Pinpoint the cell where the given text exists, returning its [X, Y] midpoint coordinate. 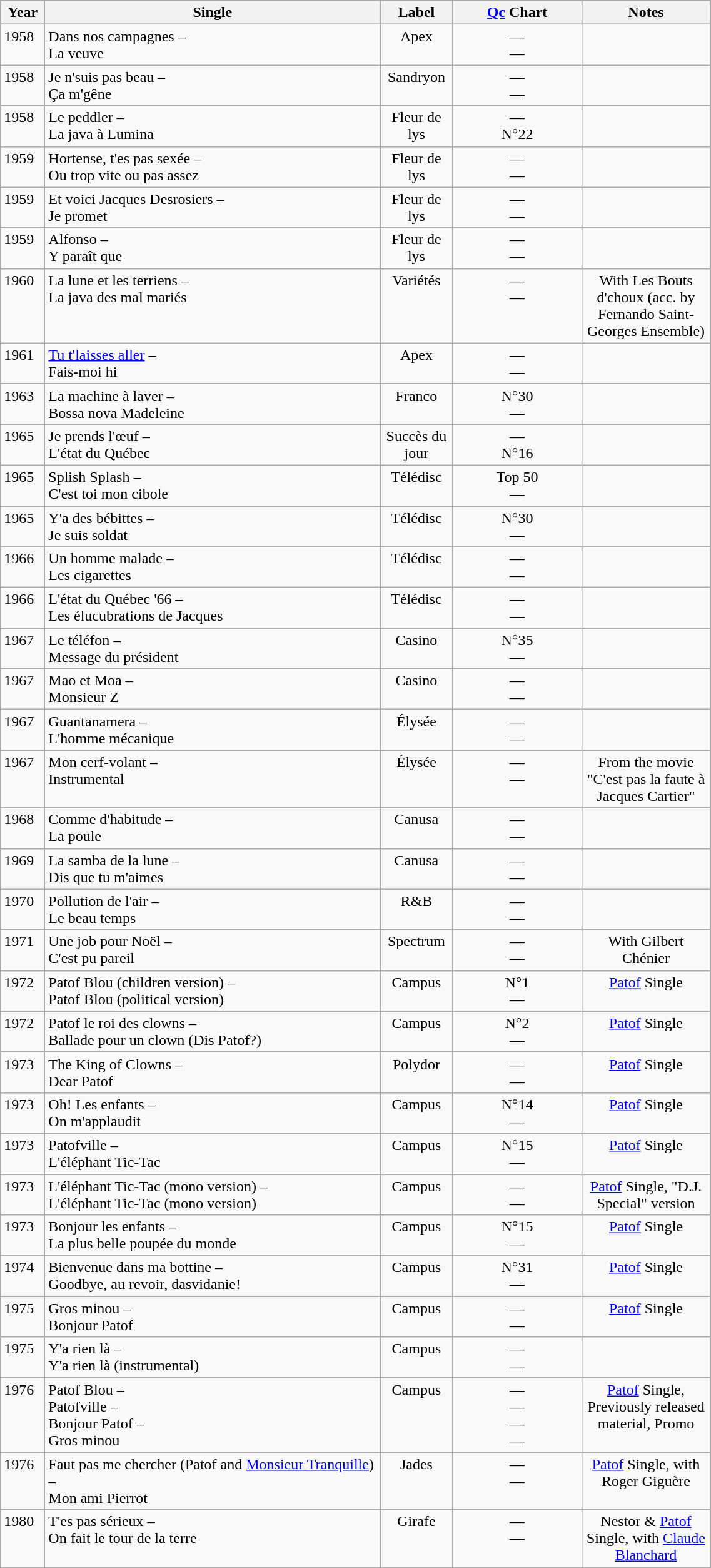
Patofville –L'éléphant Tic-Tac [213, 1154]
Spectrum [416, 950]
Succès du jour [416, 444]
1961 [23, 363]
Polydor [416, 1072]
Comme d'habitude –La poule [213, 828]
———— [517, 1415]
From the movie "C'est pas la faute à Jacques Cartier" [646, 779]
Gros minou –Bonjour Patof [213, 1316]
Tu t'laisses aller –Fais-moi hi [213, 363]
Splish Splash –C'est toi mon cibole [213, 486]
With Les Bouts d'choux (acc. by Fernando Saint-Georges Ensemble) [646, 305]
N°31— [517, 1276]
Top 50— [517, 486]
La lune et les terriens –La java des mal mariés [213, 305]
Patof Single, with Roger Giguère [646, 1481]
—N°16 [517, 444]
Year [23, 13]
Patof Blou (children version) –Patof Blou (political version) [213, 991]
L'éléphant Tic-Tac (mono version) –L'éléphant Tic-Tac (mono version) [213, 1194]
N°14— [517, 1112]
—N°22 [517, 126]
1960 [23, 305]
Je prends l'œuf –L'état du Québec [213, 444]
Jades [416, 1481]
Patof le roi des clowns –Ballade pour un clown (Dis Patof?) [213, 1031]
Bonjour les enfants –La plus belle poupée du monde [213, 1235]
1980 [23, 1539]
Label [416, 13]
Patof Single, "D.J. Special" version [646, 1194]
Faut pas me chercher (Patof and Monsieur Tranquille) –Mon ami Pierrot [213, 1481]
Une job pour Noël –C'est pu pareil [213, 950]
Franco [416, 404]
La samba de la lune –Dis que tu m'aimes [213, 868]
Bienvenue dans ma bottine –Goodbye, au revoir, dasvidanie! [213, 1276]
Single [213, 13]
Variétés [416, 305]
La machine à laver –Bossa nova Madeleine [213, 404]
1963 [23, 404]
R&B [416, 910]
Guantanamera –L'homme mécanique [213, 730]
The King of Clowns –Dear Patof [213, 1072]
1971 [23, 950]
Notes [646, 13]
N°2— [517, 1031]
Un homme malade –Les cigarettes [213, 567]
Mon cerf-volant –Instrumental [213, 779]
1970 [23, 910]
1969 [23, 868]
Le téléfon –Message du président [213, 648]
1968 [23, 828]
Patof Single, Previously released material, Promo [646, 1415]
Et voici Jacques Desrosiers –Je promet [213, 208]
Oh! Les enfants –On m'applaudit [213, 1112]
Y'a des bébittes –Je suis soldat [213, 526]
Qc Chart [517, 13]
N°35— [517, 648]
L'état du Québec '66 –Les élucubrations de Jacques [213, 608]
Le peddler –La java à Lumina [213, 126]
Nestor & Patof Single, with Claude Blanchard [646, 1539]
Girafe [416, 1539]
Patof Blou –Patofville –Bonjour Patof –Gros minou [213, 1415]
Sandryon [416, 85]
Je n'suis pas beau –Ça m'gêne [213, 85]
With Gilbert Chénier [646, 950]
T'es pas sérieux –On fait le tour de la terre [213, 1539]
Hortense, t'es pas sexée –Ou trop vite ou pas assez [213, 166]
Alfonso –Y paraît que [213, 248]
Y'a rien là –Y'a rien là (instrumental) [213, 1358]
N°1— [517, 991]
Mao et Moa –Monsieur Z [213, 690]
Pollution de l'air –Le beau temps [213, 910]
Dans nos campagnes –La veuve [213, 45]
1974 [23, 1276]
